Output the [x, y] coordinate of the center of the cell containing the given text.  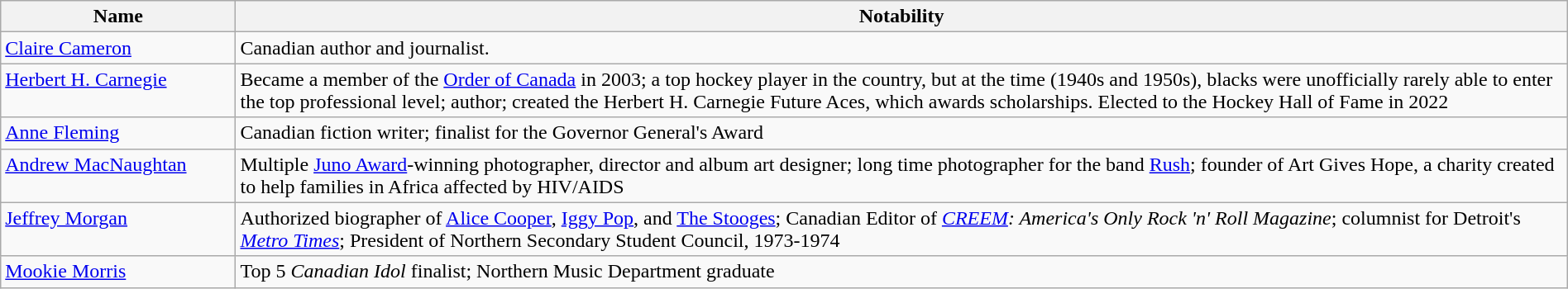
Jeffrey Morgan [118, 230]
Canadian fiction writer; finalist for the Governor General's Award [901, 133]
Mookie Morris [118, 272]
Herbert H. Carnegie [118, 91]
Notability [901, 17]
Anne Fleming [118, 133]
Canadian author and journalist. [901, 48]
Claire Cameron [118, 48]
Andrew MacNaughtan [118, 175]
Top 5 Canadian Idol finalist; Northern Music Department graduate [901, 272]
Name [118, 17]
